Search for the cell housing the specified text and yield its [x, y] center coordinate. 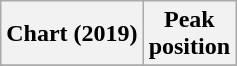
Chart (2019) [72, 34]
Peakposition [189, 34]
